Pinpoint the cell where the given text exists, returning its (x, y) midpoint coordinate. 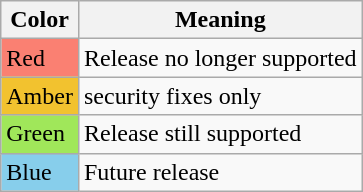
Meaning (220, 20)
Future release (220, 172)
Color (40, 20)
security fixes only (220, 96)
Green (40, 134)
Amber (40, 96)
Blue (40, 172)
Release still supported (220, 134)
Release no longer supported (220, 58)
Red (40, 58)
